Identify which cell holds the provided text, then report its [x, y] central coordinate. 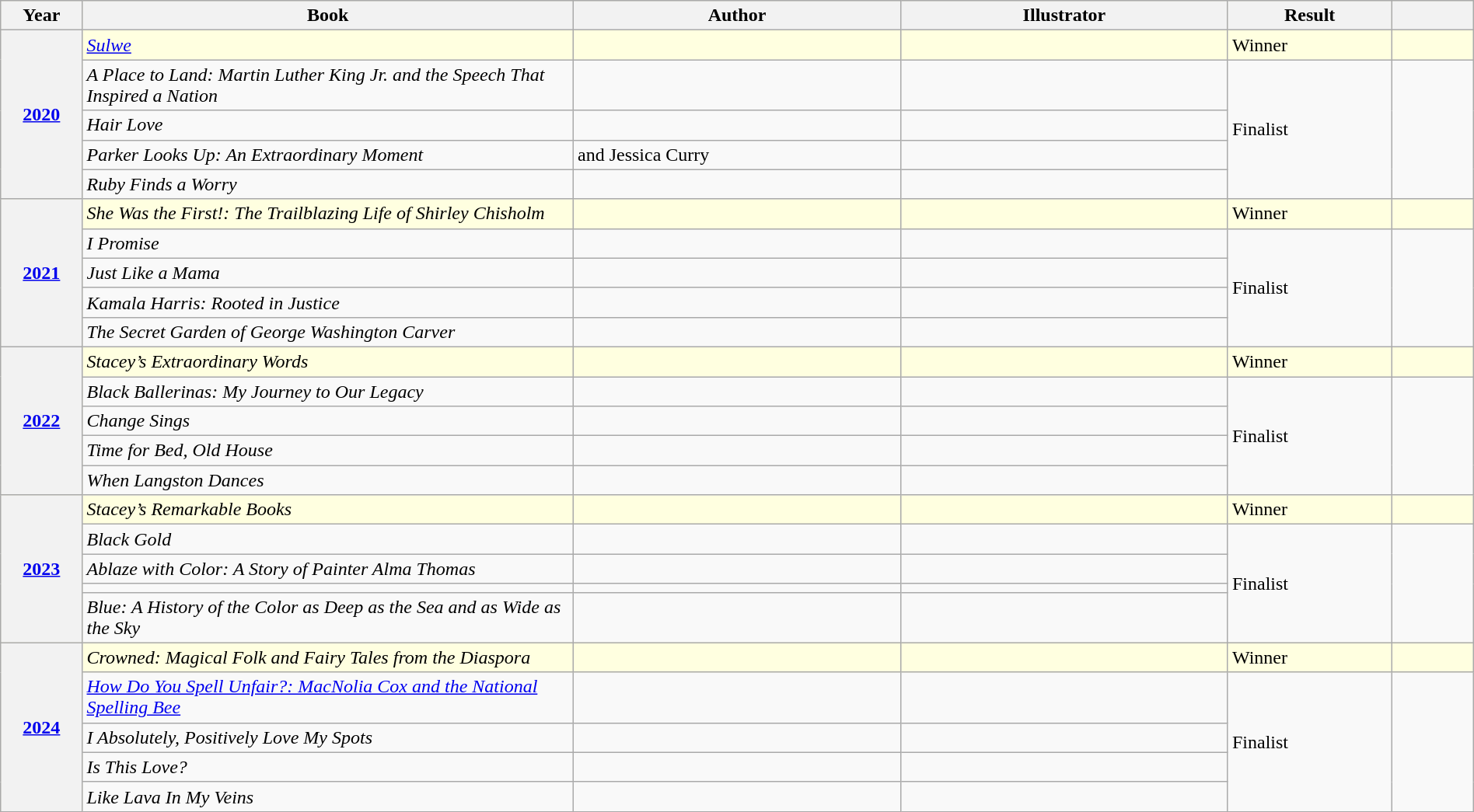
2022 [42, 420]
Kamala Harris: Rooted in Justice [328, 302]
I Absolutely, Positively Love My Spots [328, 737]
A Place to Land: Martin Luther King Jr. and the Speech That Inspired a Nation [328, 85]
Blue: A History of the Color as Deep as the Sea and as Wide as the Sky [328, 617]
Just Like a Mama [328, 273]
Ruby Finds a Worry [328, 184]
Crowned: Magical Folk and Fairy Tales from the Diaspora [328, 657]
She Was the First!: The Trailblazing Life of Shirley Chisholm [328, 214]
2020 [42, 115]
Stacey’s Remarkable Books [328, 510]
The Secret Garden of George Washington Carver [328, 332]
Illustrator [1064, 16]
Author [737, 16]
Hair Love [328, 125]
Black Ballerinas: My Journey to Our Legacy [328, 391]
Sulwe [328, 45]
Year [42, 16]
2021 [42, 273]
2024 [42, 727]
and Jessica Curry [737, 155]
2023 [42, 569]
Result [1309, 16]
Book [328, 16]
Like Lava In My Veins [328, 796]
Black Gold [328, 539]
Parker Looks Up: An Extraordinary Moment [328, 155]
Time for Bed, Old House [328, 451]
Ablaze with Color: A Story of Painter Alma Thomas [328, 569]
How Do You Spell Unfair?: MacNolia Cox and the National Spelling Bee [328, 698]
Is This Love? [328, 767]
When Langston Dances [328, 480]
Change Sings [328, 421]
I Promise [328, 243]
Stacey’s Extraordinary Words [328, 361]
